Return [X, Y] of the center of cell containing provided text 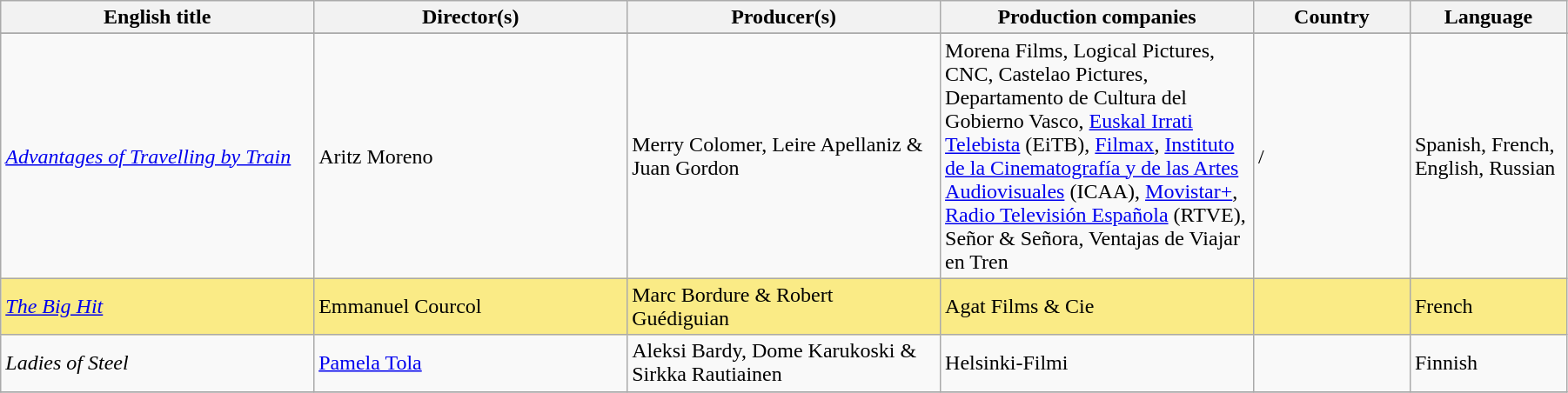
Merry Colomer, Leire Apellaniz & Juan Gordon [784, 157]
Advantages of Travelling by Train [157, 157]
Spanish, French, English, Russian [1488, 157]
The Big Hit [157, 306]
French [1488, 306]
Aleksi Bardy, Dome Karukoski & Sirkka Rautiainen [784, 363]
Language [1488, 17]
Agat Films & Cie [1097, 306]
Finnish [1488, 363]
English title [157, 17]
Ladies of Steel [157, 363]
Producer(s) [784, 17]
Production companies [1097, 17]
Country [1331, 17]
Emmanuel Courcol [471, 306]
Helsinki-Filmi [1097, 363]
Pamela Tola [471, 363]
Marc Bordure & Robert Guédiguian [784, 306]
/ [1331, 157]
Director(s) [471, 17]
Aritz Moreno [471, 157]
